Return the [X, Y] coordinate for the center point of the cell that contains the specified text.  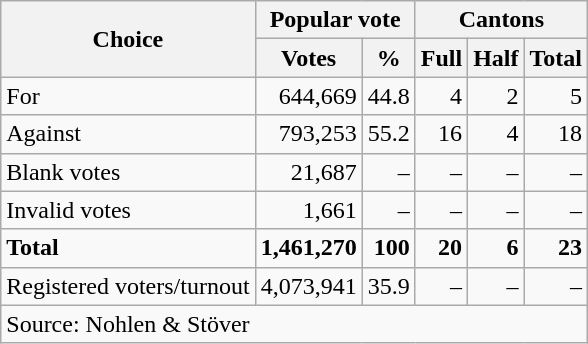
Popular vote [335, 20]
Half [496, 58]
% [388, 58]
Votes [308, 58]
Against [128, 134]
For [128, 96]
100 [388, 248]
Choice [128, 39]
Cantons [501, 20]
55.2 [388, 134]
4,073,941 [308, 286]
644,669 [308, 96]
2 [496, 96]
Source: Nohlen & Stöver [294, 324]
16 [441, 134]
1,661 [308, 210]
20 [441, 248]
1,461,270 [308, 248]
Registered voters/turnout [128, 286]
6 [496, 248]
793,253 [308, 134]
18 [556, 134]
Blank votes [128, 172]
Invalid votes [128, 210]
23 [556, 248]
44.8 [388, 96]
21,687 [308, 172]
Full [441, 58]
35.9 [388, 286]
5 [556, 96]
